From the cell containing the given text, extract its center point as [X, Y] coordinate. 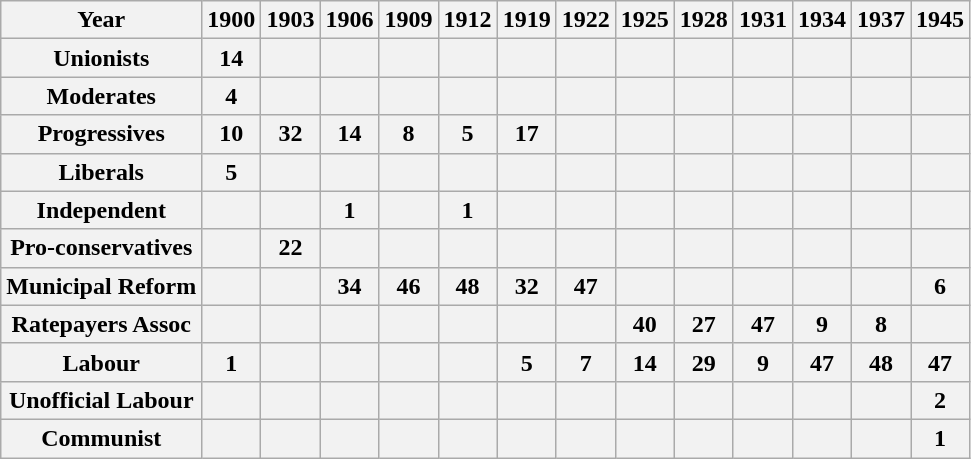
1922 [586, 20]
1909 [408, 20]
4 [232, 96]
34 [350, 286]
Unofficial Labour [102, 400]
1906 [350, 20]
10 [232, 134]
22 [290, 248]
29 [704, 362]
1928 [704, 20]
1945 [940, 20]
Moderates [102, 96]
1934 [822, 20]
7 [586, 362]
Independent [102, 210]
Progressives [102, 134]
Pro-conservatives [102, 248]
Labour [102, 362]
Communist [102, 438]
Year [102, 20]
1925 [644, 20]
Liberals [102, 172]
1903 [290, 20]
Municipal Reform [102, 286]
17 [526, 134]
1931 [762, 20]
6 [940, 286]
27 [704, 324]
2 [940, 400]
Ratepayers Assoc [102, 324]
1912 [468, 20]
1900 [232, 20]
40 [644, 324]
Unionists [102, 58]
1919 [526, 20]
1937 [880, 20]
46 [408, 286]
